Find where the given text appears and provide that cell's center as (X, Y) coordinate. 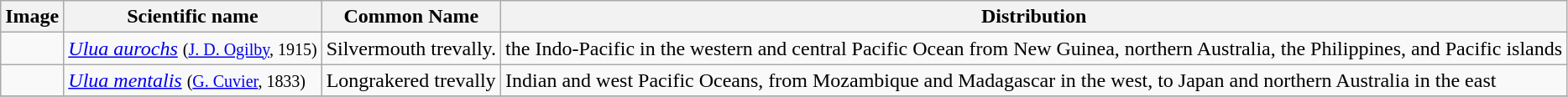
the Indo-Pacific in the western and central Pacific Ocean from New Guinea, northern Australia, the Philippines, and Pacific islands (1034, 48)
Ulua mentalis (G. Cuvier, 1833) (193, 80)
Ulua aurochs (J. D. Ogilby, 1915) (193, 48)
Common Name (411, 17)
Indian and west Pacific Oceans, from Mozambique and Madagascar in the west, to Japan and northern Australia in the east (1034, 80)
Longrakered trevally (411, 80)
Silvermouth trevally. (411, 48)
Scientific name (193, 17)
Distribution (1034, 17)
Image (32, 17)
